Output the [x, y] coordinate of the center of the cell containing the given text.  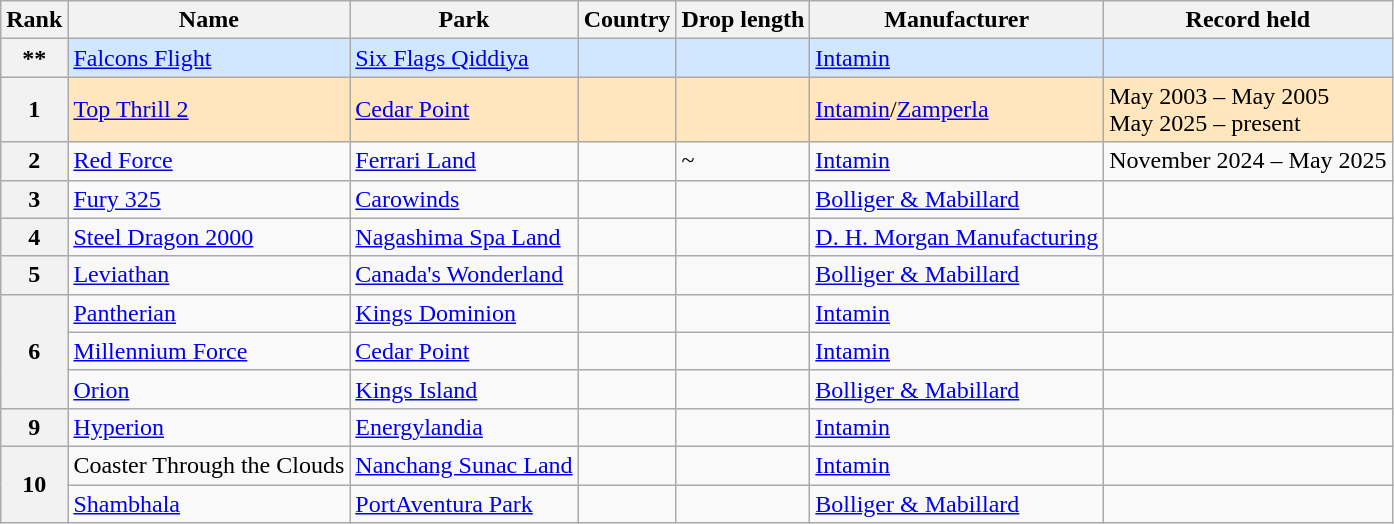
** [34, 58]
Drop length [743, 20]
Name [209, 20]
Kings Island [464, 389]
Nagashima Spa Land [464, 237]
Pantherian [209, 313]
Leviathan [209, 275]
Shambhala [209, 503]
4 [34, 237]
May 2003 – May 2005May 2025 – present [1248, 110]
D. H. Morgan Manufacturing [957, 237]
6 [34, 351]
Red Force [209, 161]
Country [627, 20]
Intamin/Zamperla [957, 110]
9 [34, 427]
Falcons Flight [209, 58]
Ferrari Land [464, 161]
Steel Dragon 2000 [209, 237]
10 [34, 484]
Canada's Wonderland [464, 275]
Hyperion [209, 427]
Rank [34, 20]
Coaster Through the Clouds [209, 465]
Park [464, 20]
5 [34, 275]
November 2024 – May 2025 [1248, 161]
Carowinds [464, 199]
1 [34, 110]
PortAventura Park [464, 503]
3 [34, 199]
2 [34, 161]
Orion [209, 389]
Kings Dominion [464, 313]
Fury 325 [209, 199]
Manufacturer [957, 20]
Six Flags Qiddiya [464, 58]
~ [743, 161]
Millennium Force [209, 351]
Energylandia [464, 427]
Nanchang Sunac Land [464, 465]
Top Thrill 2 [209, 110]
Record held [1248, 20]
